Scan for the cell matching the given text and deliver its [x, y] coordinate at center. 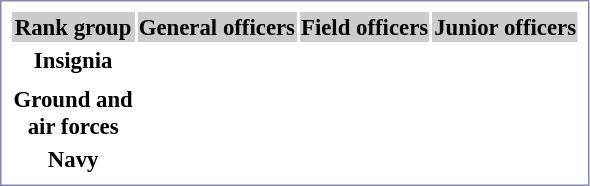
Navy [73, 159]
Field officers [364, 27]
Ground andair forces [73, 112]
Junior officers [506, 27]
General officers [216, 27]
Rank group [73, 27]
Insignia [73, 60]
